Identify which cell holds the provided text, then report its (X, Y) central coordinate. 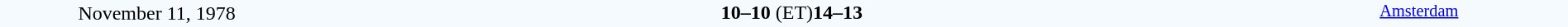
Amsterdam (1419, 13)
November 11, 1978 (157, 13)
10–10 (ET)14–13 (791, 12)
